From the cell containing the given text, extract its center point as (x, y) coordinate. 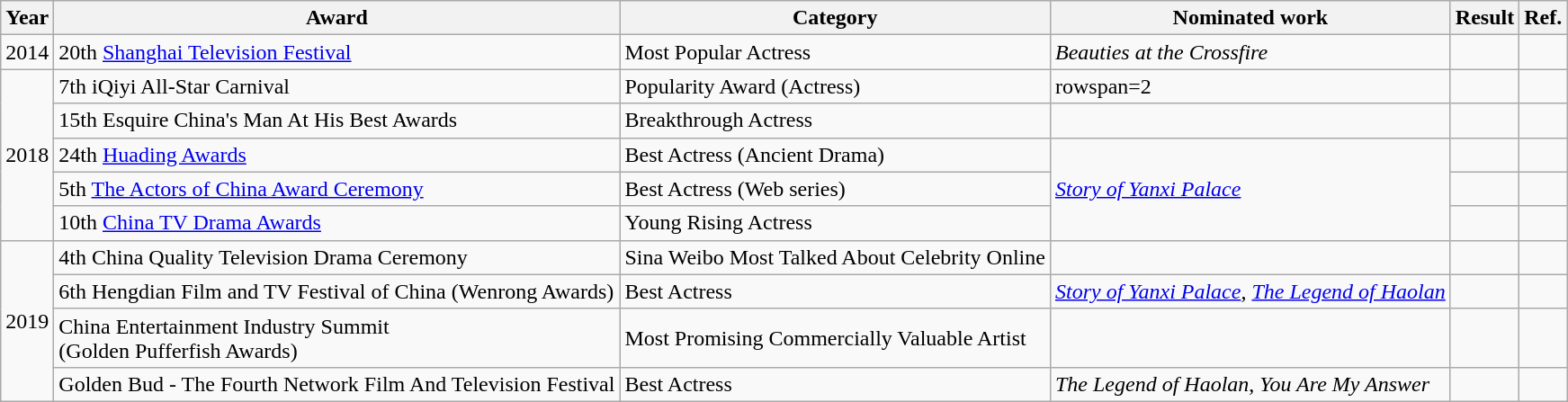
China Entertainment Industry Summit (Golden Pufferfish Awards) (336, 338)
Golden Bud - The Fourth Network Film And Television Festival (336, 384)
Popularity Award (Actress) (835, 86)
6th Hengdian Film and TV Festival of China (Wenrong Awards) (336, 291)
2014 (27, 52)
Beauties at the Crossfire (1250, 52)
Category (835, 18)
Story of Yanxi Palace, The Legend of Haolan (1250, 291)
7th iQiyi All-Star Carnival (336, 86)
4th China Quality Television Drama Ceremony (336, 257)
10th China TV Drama Awards (336, 223)
Nominated work (1250, 18)
Best Actress (Ancient Drama) (835, 155)
Most Popular Actress (835, 52)
2018 (27, 155)
rowspan=2 (1250, 86)
Year (27, 18)
Ref. (1544, 18)
The Legend of Haolan, You Are My Answer (1250, 384)
Sina Weibo Most Talked About Celebrity Online (835, 257)
15th Esquire China's Man At His Best Awards (336, 121)
Best Actress (Web series) (835, 189)
20th Shanghai Television Festival (336, 52)
Most Promising Commercially Valuable Artist (835, 338)
Story of Yanxi Palace (1250, 189)
Award (336, 18)
5th The Actors of China Award Ceremony (336, 189)
Breakthrough Actress (835, 121)
Result (1484, 18)
24th Huading Awards (336, 155)
2019 (27, 320)
Young Rising Actress (835, 223)
